Return the [X, Y] coordinate for the center point of the cell that contains the specified text.  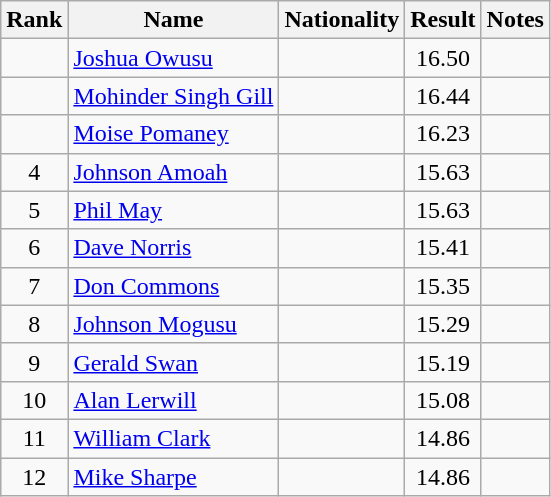
Alan Lerwill [174, 400]
4 [34, 172]
Notes [515, 20]
16.44 [443, 96]
Mike Sharpe [174, 477]
8 [34, 324]
12 [34, 477]
9 [34, 362]
Johnson Mogusu [174, 324]
Mohinder Singh Gill [174, 96]
William Clark [174, 438]
Dave Norris [174, 248]
Rank [34, 20]
7 [34, 286]
Johnson Amoah [174, 172]
Name [174, 20]
Don Commons [174, 286]
11 [34, 438]
15.19 [443, 362]
15.29 [443, 324]
Result [443, 20]
Gerald Swan [174, 362]
Phil May [174, 210]
16.50 [443, 58]
15.35 [443, 286]
15.08 [443, 400]
Nationality [342, 20]
15.41 [443, 248]
16.23 [443, 134]
10 [34, 400]
Joshua Owusu [174, 58]
Moise Pomaney [174, 134]
5 [34, 210]
6 [34, 248]
